Locate the cell with the specified text and output its [x, y] center coordinate. 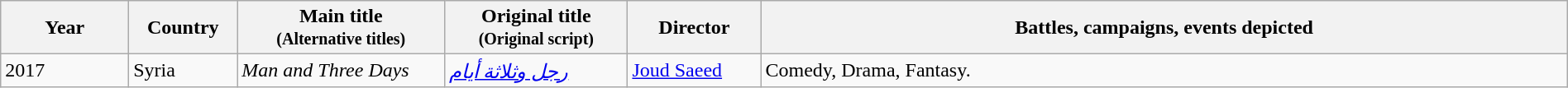
Battles, campaigns, events depicted [1164, 28]
2017 [65, 71]
Joud Saeed [695, 71]
Main title(Alternative titles) [341, 28]
Man and Three Days [341, 71]
Comedy, Drama, Fantasy. [1164, 71]
Year [65, 28]
Syria [184, 71]
Original title(Original script) [536, 28]
Country [184, 28]
رجل وثلاثة أيام [536, 71]
Director [695, 28]
